Find where the given text appears and provide that cell's center as [x, y] coordinate. 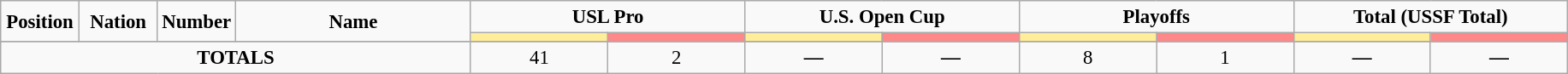
Playoffs [1157, 17]
USL Pro [607, 17]
41 [539, 58]
2 [677, 58]
8 [1087, 58]
Total (USSF Total) [1430, 17]
TOTALS [236, 58]
1 [1225, 58]
Name [354, 21]
U.S. Open Cup [883, 17]
Position [40, 21]
Number [197, 21]
Nation [118, 21]
